Identify which cell holds the provided text, then report its [x, y] central coordinate. 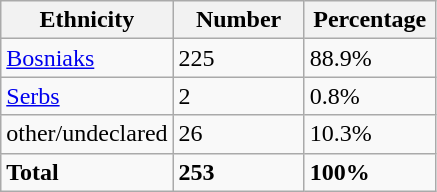
88.9% [370, 58]
Total [87, 172]
225 [238, 58]
2 [238, 96]
253 [238, 172]
26 [238, 134]
Percentage [370, 20]
100% [370, 172]
Ethnicity [87, 20]
Bosniaks [87, 58]
Serbs [87, 96]
other/undeclared [87, 134]
Number [238, 20]
10.3% [370, 134]
0.8% [370, 96]
